Provide the [X, Y] coordinate of the cell's center where the given text is located.  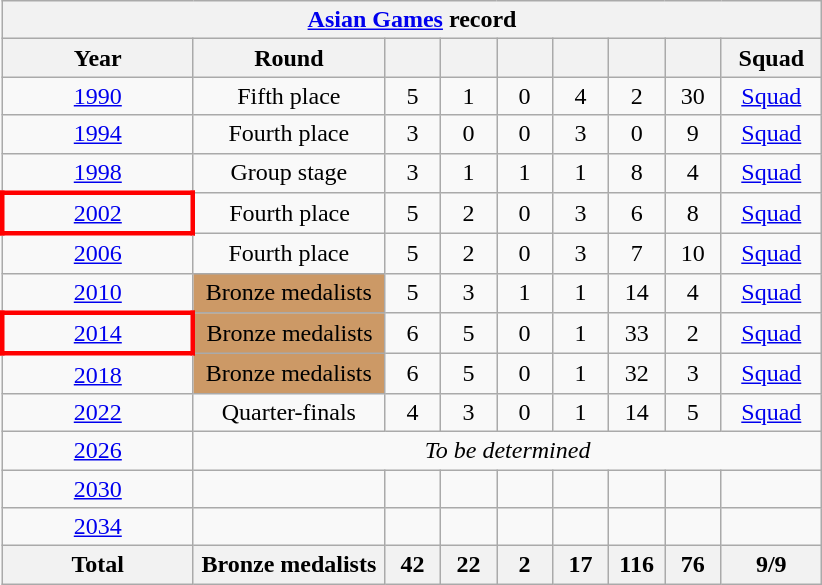
1998 [98, 173]
Year [98, 58]
2022 [98, 412]
2014 [98, 334]
2034 [98, 527]
10 [693, 254]
42 [412, 565]
2018 [98, 374]
9/9 [772, 565]
116 [637, 565]
22 [468, 565]
7 [637, 254]
30 [693, 96]
Fifth place [288, 96]
76 [693, 565]
2010 [98, 293]
Asian Games record [412, 20]
Round [288, 58]
1994 [98, 134]
2026 [98, 450]
32 [637, 374]
2002 [98, 214]
To be determined [507, 450]
Quarter-finals [288, 412]
Group stage [288, 173]
33 [637, 334]
2006 [98, 254]
17 [581, 565]
2030 [98, 489]
9 [693, 134]
Total [98, 565]
1990 [98, 96]
